Locate the cell with the specified text and output its [X, Y] center coordinate. 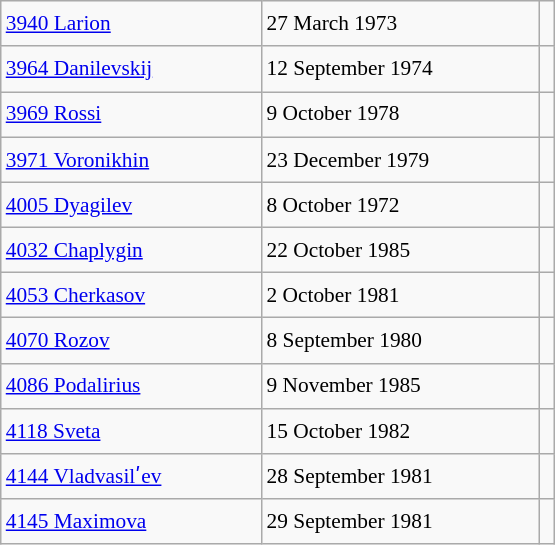
8 September 1980 [400, 340]
27 March 1973 [400, 24]
3940 Larion [132, 24]
2 October 1981 [400, 296]
4032 Chaplygin [132, 250]
9 October 1978 [400, 114]
4145 Maximova [132, 522]
8 October 1972 [400, 204]
29 September 1981 [400, 522]
22 October 1985 [400, 250]
4144 Vladvasilʹev [132, 476]
3964 Danilevskij [132, 68]
12 September 1974 [400, 68]
4118 Sveta [132, 430]
28 September 1981 [400, 476]
4053 Cherkasov [132, 296]
9 November 1985 [400, 386]
3971 Voronikhin [132, 160]
4086 Podalirius [132, 386]
3969 Rossi [132, 114]
23 December 1979 [400, 160]
4070 Rozov [132, 340]
4005 Dyagilev [132, 204]
15 October 1982 [400, 430]
